For the text-containing cell, return its midpoint in [X, Y] coordinate format. 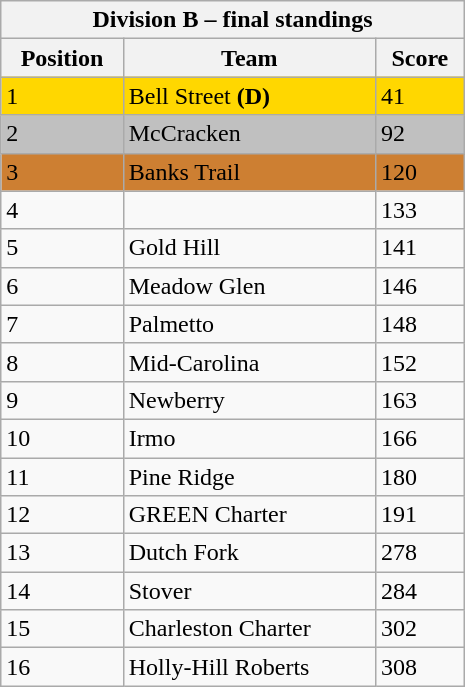
Palmetto [249, 324]
Holly-Hill Roberts [249, 667]
Newberry [249, 400]
10 [62, 438]
13 [62, 553]
2 [62, 134]
11 [62, 477]
Banks Trail [249, 172]
Gold Hill [249, 248]
166 [420, 438]
141 [420, 248]
1 [62, 96]
133 [420, 210]
Mid-Carolina [249, 362]
McCracken [249, 134]
12 [62, 515]
Position [62, 58]
Irmo [249, 438]
5 [62, 248]
308 [420, 667]
Team [249, 58]
3 [62, 172]
Pine Ridge [249, 477]
41 [420, 96]
92 [420, 134]
180 [420, 477]
278 [420, 553]
146 [420, 286]
16 [62, 667]
302 [420, 629]
15 [62, 629]
148 [420, 324]
Bell Street (D) [249, 96]
Division B – final standings [233, 20]
9 [62, 400]
8 [62, 362]
284 [420, 591]
Dutch Fork [249, 553]
Score [420, 58]
6 [62, 286]
Stover [249, 591]
14 [62, 591]
Charleston Charter [249, 629]
GREEN Charter [249, 515]
Meadow Glen [249, 286]
4 [62, 210]
191 [420, 515]
152 [420, 362]
163 [420, 400]
120 [420, 172]
7 [62, 324]
